Capture the cell that displays the provided text and extract its [X, Y] central coordinate. 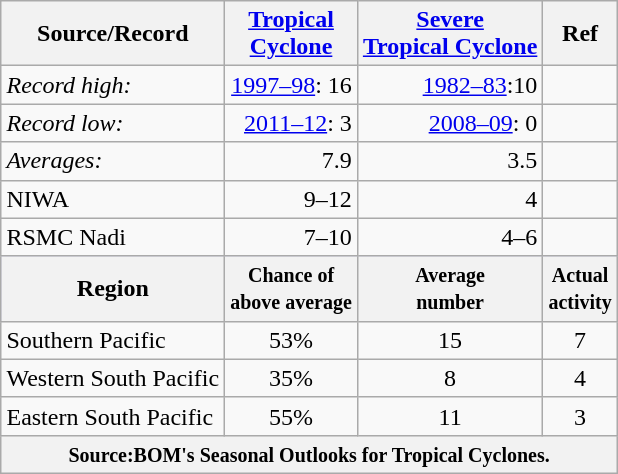
SevereTropical Cyclone [450, 34]
8 [450, 378]
7–10 [292, 237]
Western South Pacific [113, 378]
RSMC Nadi [113, 237]
Eastern South Pacific [113, 416]
Averages: [113, 161]
9–12 [292, 199]
Ref [580, 34]
1982–83:10 [450, 85]
Actualactivity [580, 288]
4–6 [450, 237]
15 [450, 340]
TropicalCyclone [292, 34]
Southern Pacific [113, 340]
Region [113, 288]
2011–12: 3 [292, 123]
7.9 [292, 161]
3.5 [450, 161]
1997–98: 16 [292, 85]
Record high: [113, 85]
35% [292, 378]
53% [292, 340]
55% [292, 416]
3 [580, 416]
Record low: [113, 123]
Source:BOM's Seasonal Outlooks for Tropical Cyclones. [309, 454]
2008–09: 0 [450, 123]
Chance ofabove average [292, 288]
11 [450, 416]
NIWA [113, 199]
Averagenumber [450, 288]
7 [580, 340]
Source/Record [113, 34]
